Identify which cell holds the provided text, then report its [X, Y] central coordinate. 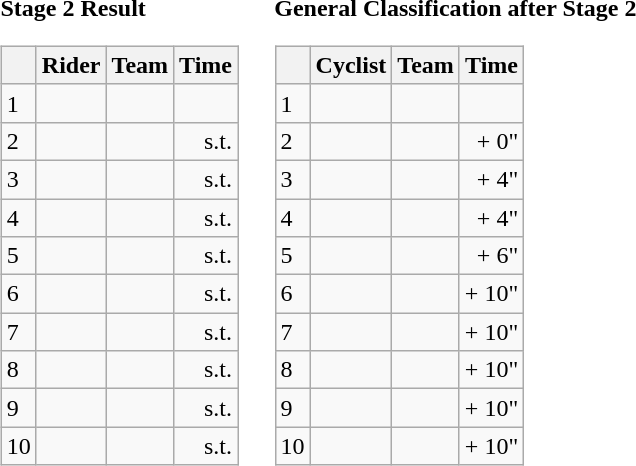
+ 6" [491, 256]
Cyclist [351, 65]
+ 0" [491, 141]
Rider [71, 65]
